For the text-containing cell, return its midpoint in [X, Y] coordinate format. 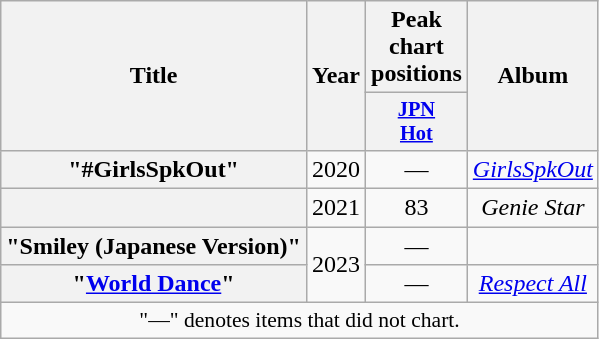
"World Dance" [154, 284]
Respect All [532, 284]
2023 [336, 265]
Genie Star [532, 208]
2020 [336, 169]
"Smiley (Japanese Version)" [154, 246]
"#GirlsSpkOut" [154, 169]
Year [336, 76]
JPNHot [417, 122]
"—" denotes items that did not chart. [300, 321]
GirlsSpkOut [532, 169]
Peak chart positions [417, 47]
Title [154, 76]
Album [532, 76]
2021 [336, 208]
83 [417, 208]
